Provide the (X, Y) coordinate of the cell's center where the given text is located.  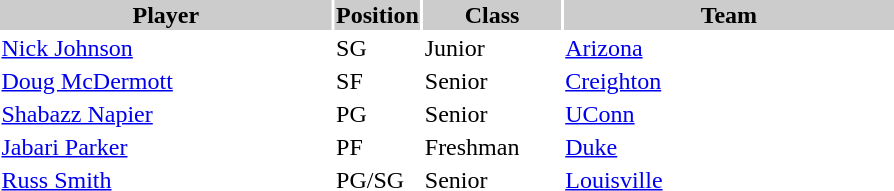
Duke (729, 147)
Class (492, 15)
Doug McDermott (166, 81)
Creighton (729, 81)
Jabari Parker (166, 147)
Nick Johnson (166, 48)
Team (729, 15)
SG (378, 48)
Arizona (729, 48)
Junior (492, 48)
Player (166, 15)
Shabazz Napier (166, 114)
Position (378, 15)
PF (378, 147)
SF (378, 81)
Freshman (492, 147)
PG (378, 114)
UConn (729, 114)
